Detect which cell encompasses the target text, then output its (x, y) center coordinate. 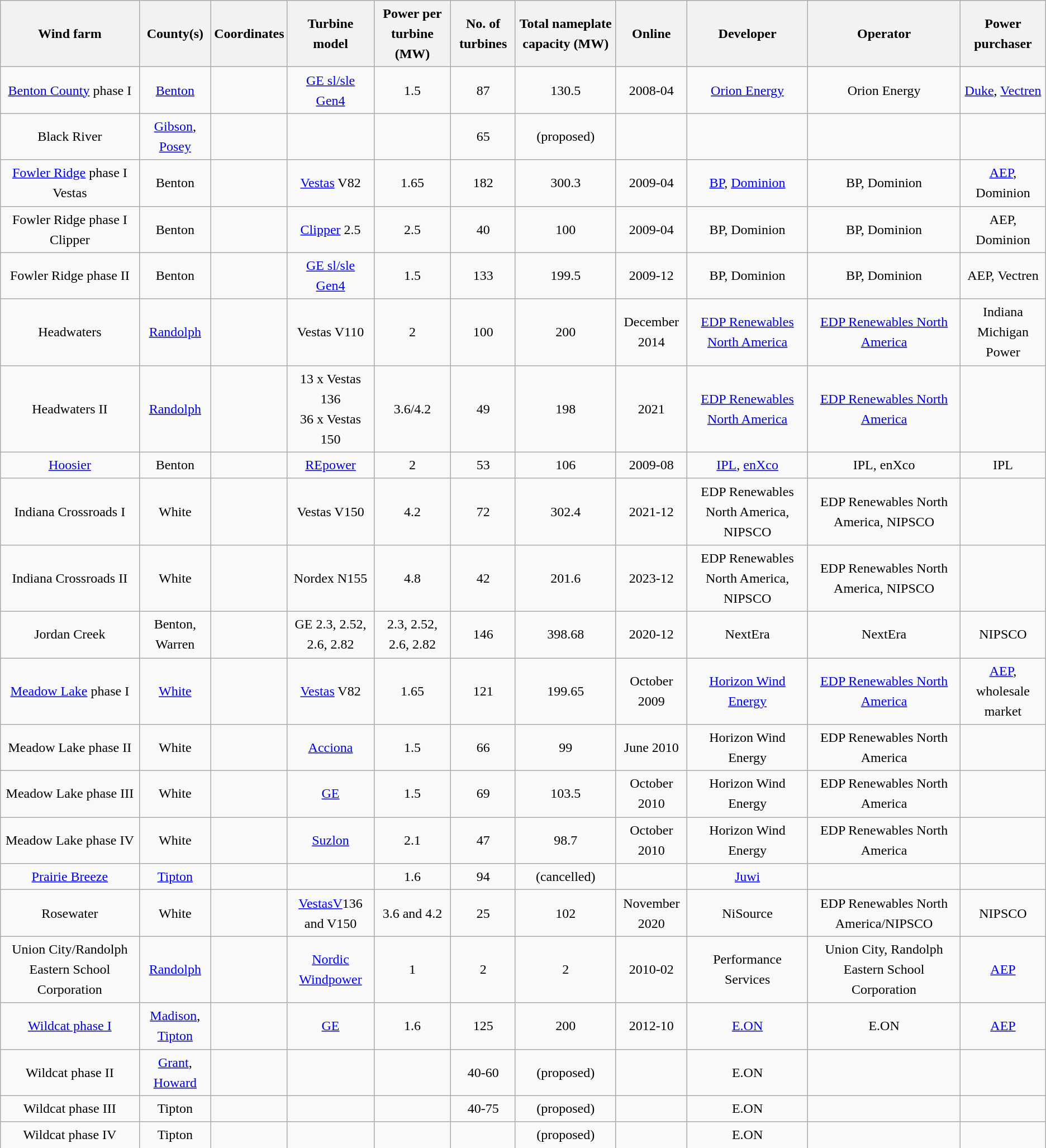
106 (565, 465)
GE 2.3, 2.52, 2.6, 2.82 (331, 635)
Wildcat phase I (70, 1026)
Juwi (748, 877)
40-75 (483, 1108)
November 2020 (652, 913)
69 (483, 794)
Performance Services (748, 970)
VestasV136 and V150 (331, 913)
Fowler Ridge phase I Vestas (70, 183)
300.3 (565, 183)
47 (483, 840)
130.5 (565, 90)
Indiana Michigan Power (1004, 332)
125 (483, 1026)
Clipper 2.5 (331, 229)
182 (483, 183)
2021 (652, 409)
146 (483, 635)
201.6 (565, 578)
2009-08 (652, 465)
No. of turbines (483, 34)
66 (483, 747)
2020-12 (652, 635)
IPL (1004, 465)
133 (483, 276)
Turbine model (331, 34)
Black River (70, 136)
398.68 (565, 635)
June 2010 (652, 747)
Headwaters (70, 332)
Benton County phase I (70, 90)
Indiana Crossroads II (70, 578)
Meadow Lake phase III (70, 794)
Meadow Lake phase I (70, 692)
3.6/4.2 (412, 409)
40 (483, 229)
Nordex N155 (331, 578)
Hoosier (70, 465)
Meadow Lake phase IV (70, 840)
Indiana Crossroads I (70, 512)
Wind farm (70, 34)
103.5 (565, 794)
199.65 (565, 692)
49 (483, 409)
2008-04 (652, 90)
2023-12 (652, 578)
13 x Vestas 13636 x Vestas 150 (331, 409)
42 (483, 578)
72 (483, 512)
2012-10 (652, 1026)
Wildcat phase III (70, 1108)
County(s) (175, 34)
AEP, wholesale market (1004, 692)
3.6 and 4.2 (412, 913)
4.8 (412, 578)
Vestas V150 (331, 512)
Nordic Windpower (331, 970)
99 (565, 747)
Acciona (331, 747)
2021-12 (652, 512)
Operator (884, 34)
53 (483, 465)
AEP, Vectren (1004, 276)
Vestas V110 (331, 332)
Wildcat phase IV (70, 1135)
Fowler Ridge phase I Clipper (70, 229)
87 (483, 90)
1 (412, 970)
40-60 (483, 1073)
Benton, Warren (175, 635)
65 (483, 136)
Gibson, Posey (175, 136)
2.3, 2.52, 2.6, 2.82 (412, 635)
NiSource (748, 913)
Union City, Randolph Eastern School Corporation (884, 970)
Grant, Howard (175, 1073)
Rosewater (70, 913)
Coordinates (249, 34)
94 (483, 877)
Power purchaser (1004, 34)
Union City/Randolph Eastern School Corporation (70, 970)
Headwaters II (70, 409)
Fowler Ridge phase II (70, 276)
EDP Renewables North America/NIPSCO (884, 913)
2.1 (412, 840)
199.5 (565, 276)
Jordan Creek (70, 635)
Total nameplate capacity (MW) (565, 34)
302.4 (565, 512)
2009-12 (652, 276)
October 2009 (652, 692)
2.5 (412, 229)
Wildcat phase II (70, 1073)
Meadow Lake phase II (70, 747)
Power per turbine (MW) (412, 34)
Madison, Tipton (175, 1026)
(cancelled) (565, 877)
Online (652, 34)
Prairie Breeze (70, 877)
4.2 (412, 512)
198 (565, 409)
98.7 (565, 840)
Duke, Vectren (1004, 90)
121 (483, 692)
December 2014 (652, 332)
Suzlon (331, 840)
REpower (331, 465)
2010-02 (652, 970)
25 (483, 913)
102 (565, 913)
Developer (748, 34)
